Capture the cell that displays the provided text and extract its [X, Y] central coordinate. 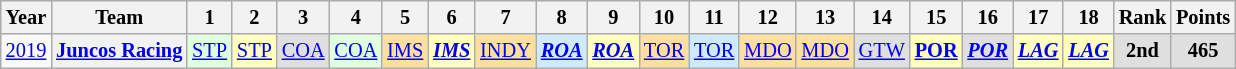
INDY [506, 51]
17 [1038, 17]
15 [936, 17]
GTW [882, 51]
14 [882, 17]
9 [613, 17]
2nd [1142, 51]
7 [506, 17]
Points [1203, 17]
13 [824, 17]
Team [119, 17]
4 [356, 17]
Rank [1142, 17]
465 [1203, 51]
2019 [26, 51]
16 [988, 17]
12 [768, 17]
2 [254, 17]
3 [304, 17]
18 [1088, 17]
5 [405, 17]
10 [664, 17]
6 [452, 17]
1 [210, 17]
Year [26, 17]
11 [714, 17]
Juncos Racing [119, 51]
8 [562, 17]
